Determine the [x, y] coordinate at the center of the cell enclosing the given text.  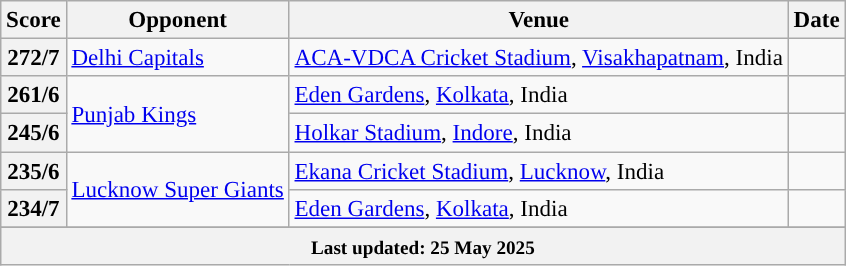
Punjab Kings [178, 114]
Delhi Capitals [178, 58]
Opponent [178, 20]
Date [816, 20]
272/7 [34, 58]
Score [34, 20]
Venue [538, 20]
Holkar Stadium, Indore, India [538, 133]
Last updated: 25 May 2025 [423, 246]
Ekana Cricket Stadium, Lucknow, India [538, 171]
261/6 [34, 95]
Lucknow Super Giants [178, 190]
ACA-VDCA Cricket Stadium, Visakhapatnam, India [538, 58]
234/7 [34, 209]
235/6 [34, 171]
245/6 [34, 133]
